Output the (x, y) coordinate of the center of the cell containing the given text.  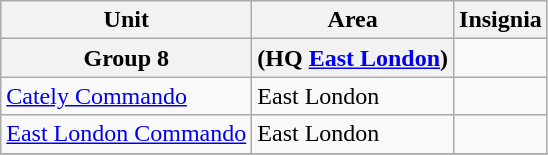
(HQ East London) (353, 58)
Insignia (501, 20)
Cately Commando (126, 96)
Unit (126, 20)
East London Commando (126, 134)
Group 8 (126, 58)
Area (353, 20)
